Extract the (X, Y) coordinate from the center of the cell holding the provided text.  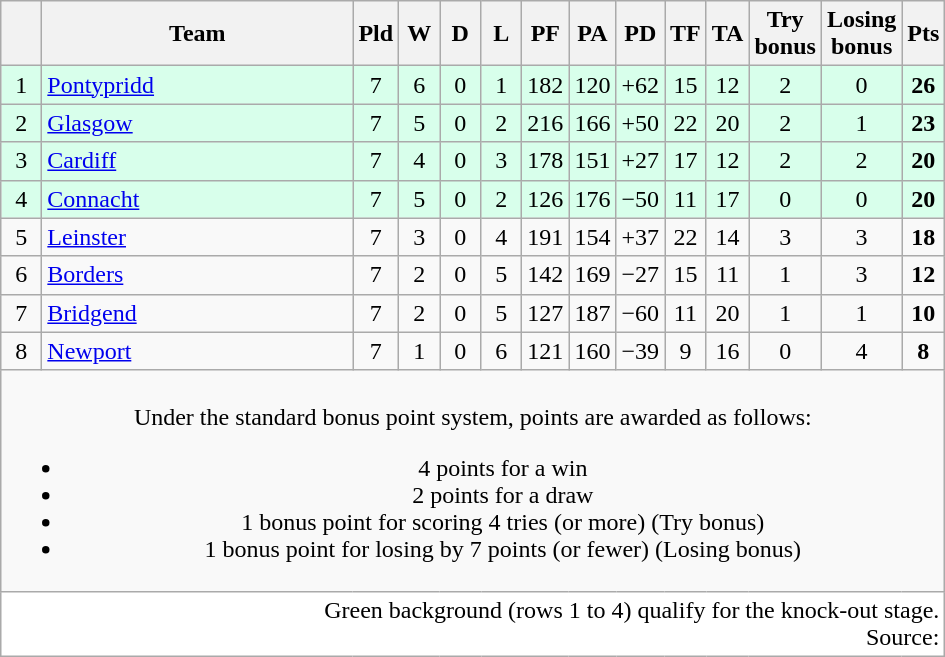
Pontypridd (198, 85)
−39 (640, 351)
Leinster (198, 237)
PF (546, 34)
TA (728, 34)
Newport (198, 351)
166 (592, 123)
154 (592, 237)
Borders (198, 275)
Try bonus (785, 34)
216 (546, 123)
169 (592, 275)
W (420, 34)
−27 (640, 275)
+50 (640, 123)
L (502, 34)
Pld (376, 34)
Team (198, 34)
PA (592, 34)
126 (546, 199)
+37 (640, 237)
121 (546, 351)
Bridgend (198, 313)
Connacht (198, 199)
Green background (rows 1 to 4) qualify for the knock-out stage.Source: (473, 624)
23 (924, 123)
14 (728, 237)
160 (592, 351)
127 (546, 313)
178 (546, 161)
16 (728, 351)
Cardiff (198, 161)
PD (640, 34)
+27 (640, 161)
142 (546, 275)
151 (592, 161)
D (460, 34)
182 (546, 85)
191 (546, 237)
176 (592, 199)
10 (924, 313)
Glasgow (198, 123)
187 (592, 313)
+62 (640, 85)
Pts (924, 34)
26 (924, 85)
9 (686, 351)
TF (686, 34)
−50 (640, 199)
Losing bonus (861, 34)
18 (924, 237)
−60 (640, 313)
120 (592, 85)
